Search for the cell housing the specified text and yield its (x, y) center coordinate. 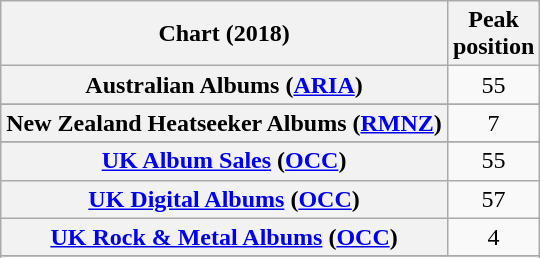
57 (493, 199)
Chart (2018) (224, 34)
Peak position (493, 34)
7 (493, 123)
UK Digital Albums (OCC) (224, 199)
Australian Albums (ARIA) (224, 85)
UK Rock & Metal Albums (OCC) (224, 237)
4 (493, 237)
New Zealand Heatseeker Albums (RMNZ) (224, 123)
UK Album Sales (OCC) (224, 161)
